Pinpoint the cell where the given text exists, returning its [x, y] midpoint coordinate. 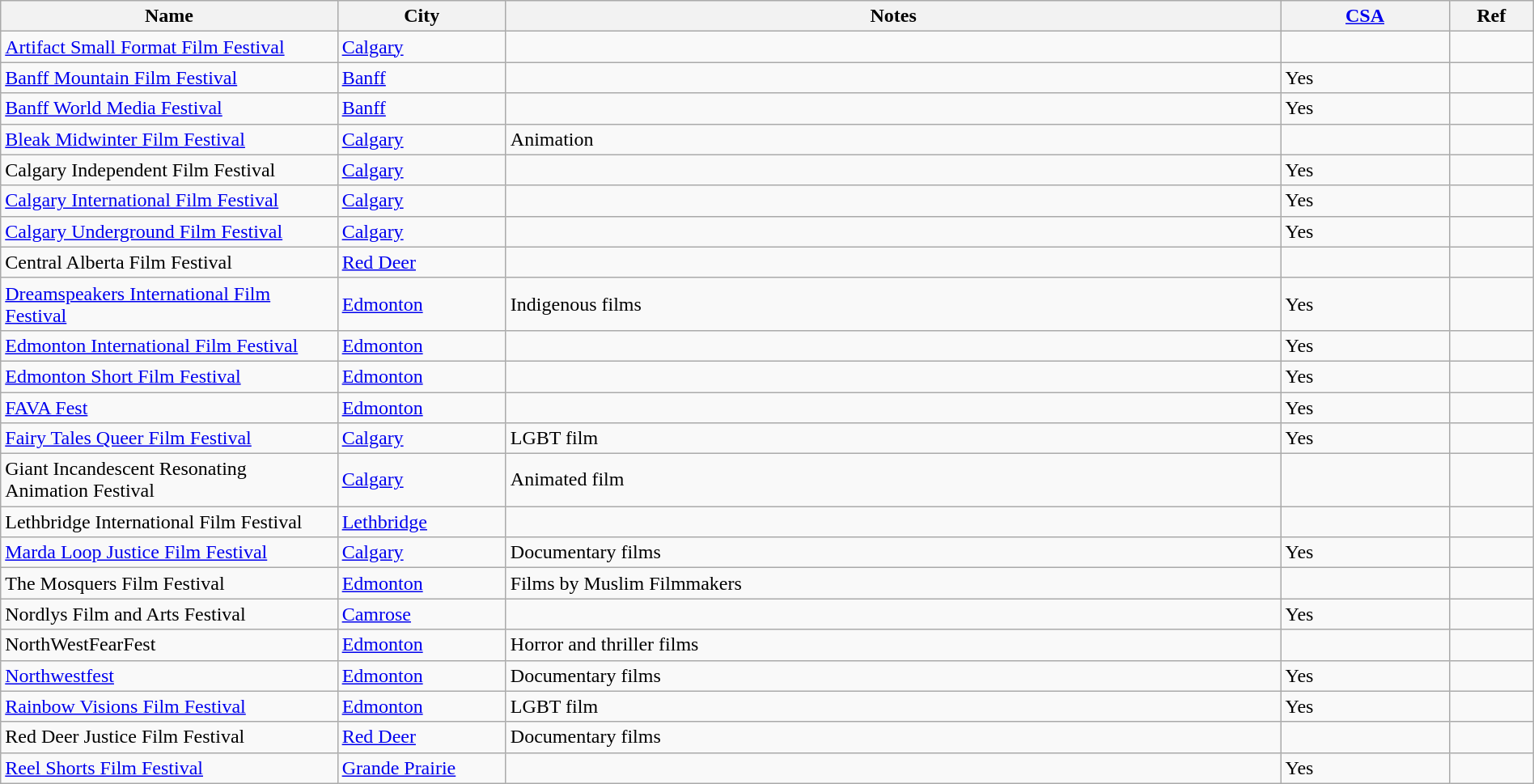
Ref [1491, 16]
Banff World Media Festival [169, 108]
Animation [893, 139]
Red Deer Justice Film Festival [169, 737]
Reel Shorts Film Festival [169, 768]
Banff Mountain Film Festival [169, 78]
Calgary International Film Festival [169, 201]
CSA [1365, 16]
City [422, 16]
Artifact Small Format Film Festival [169, 47]
Edmonton Short Film Festival [169, 376]
Indigenous films [893, 304]
Dreamspeakers International Film Festival [169, 304]
Central Alberta Film Festival [169, 262]
Marda Loop Justice Film Festival [169, 553]
Horror and thriller films [893, 645]
FAVA Fest [169, 407]
Rainbow Visions Film Festival [169, 706]
NorthWestFearFest [169, 645]
Calgary Independent Film Festival [169, 170]
Northwestfest [169, 676]
Notes [893, 16]
Camrose [422, 614]
Nordlys Film and Arts Festival [169, 614]
Films by Muslim Filmmakers [893, 583]
Name [169, 16]
Animated film [893, 481]
Grande Prairie [422, 768]
Lethbridge [422, 522]
Calgary Underground Film Festival [169, 231]
Fairy Tales Queer Film Festival [169, 439]
Edmonton International Film Festival [169, 345]
The Mosquers Film Festival [169, 583]
Lethbridge International Film Festival [169, 522]
Giant Incandescent Resonating Animation Festival [169, 481]
Bleak Midwinter Film Festival [169, 139]
